Search for the cell housing the specified text and yield its [x, y] center coordinate. 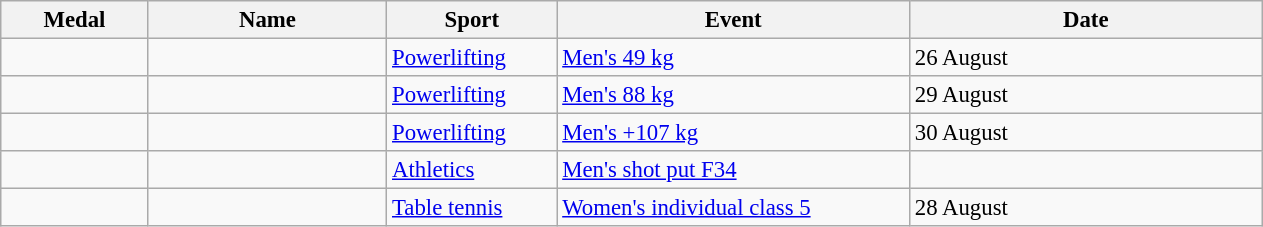
29 August [1086, 95]
Event [734, 20]
Women's individual class 5 [734, 208]
Athletics [472, 170]
Table tennis [472, 208]
Men's +107 kg [734, 133]
28 August [1086, 208]
26 August [1086, 58]
Men's 88 kg [734, 95]
Sport [472, 20]
Name [268, 20]
Men's shot put F34 [734, 170]
Date [1086, 20]
30 August [1086, 133]
Medal [74, 20]
Men's 49 kg [734, 58]
